Find where the given text appears and provide that cell's center as [x, y] coordinate. 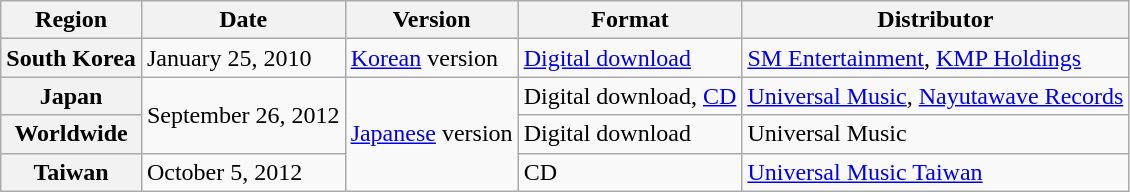
Date [243, 20]
January 25, 2010 [243, 58]
Universal Music [936, 134]
Japan [72, 96]
Region [72, 20]
Universal Music, Nayutawave Records [936, 96]
Universal Music Taiwan [936, 172]
Taiwan [72, 172]
Format [630, 20]
October 5, 2012 [243, 172]
Digital download, CD [630, 96]
SM Entertainment, KMP Holdings [936, 58]
CD [630, 172]
Japanese version [432, 134]
Korean version [432, 58]
Worldwide [72, 134]
Distributor [936, 20]
September 26, 2012 [243, 115]
Version [432, 20]
South Korea [72, 58]
